Determine the [x, y] coordinate at the center of the cell enclosing the given text.  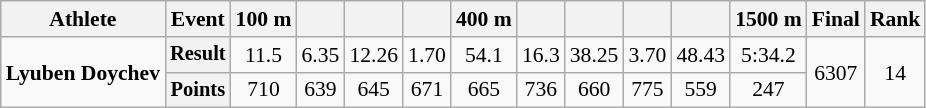
14 [896, 72]
100 m [264, 19]
639 [320, 90]
54.1 [484, 55]
660 [594, 90]
400 m [484, 19]
775 [647, 90]
Result [198, 55]
1.70 [427, 55]
Lyuben Doychev [83, 72]
Rank [896, 19]
Event [198, 19]
736 [541, 90]
6307 [836, 72]
Points [198, 90]
38.25 [594, 55]
5:34.2 [768, 55]
710 [264, 90]
Final [836, 19]
665 [484, 90]
48.43 [700, 55]
645 [374, 90]
3.70 [647, 55]
16.3 [541, 55]
Athlete [83, 19]
6.35 [320, 55]
671 [427, 90]
247 [768, 90]
11.5 [264, 55]
12.26 [374, 55]
559 [700, 90]
1500 m [768, 19]
